Output the (x, y) coordinate of the center of the cell containing the given text.  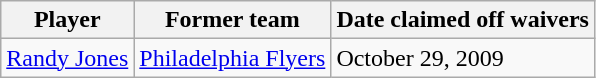
October 29, 2009 (463, 58)
Randy Jones (68, 58)
Philadelphia Flyers (232, 58)
Date claimed off waivers (463, 20)
Former team (232, 20)
Player (68, 20)
